Search for the cell housing the specified text and yield its [x, y] center coordinate. 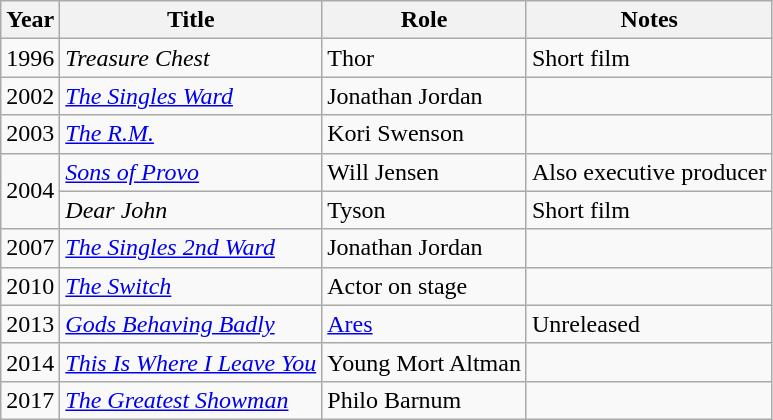
Actor on stage [424, 286]
1996 [30, 58]
Tyson [424, 210]
Young Mort Altman [424, 362]
Treasure Chest [191, 58]
2010 [30, 286]
Dear John [191, 210]
Role [424, 20]
The Singles 2nd Ward [191, 248]
2004 [30, 191]
Will Jensen [424, 172]
Notes [649, 20]
2017 [30, 400]
The R.M. [191, 134]
Gods Behaving Badly [191, 324]
Philo Barnum [424, 400]
Sons of Provo [191, 172]
2007 [30, 248]
Also executive producer [649, 172]
This Is Where I Leave You [191, 362]
The Greatest Showman [191, 400]
The Singles Ward [191, 96]
2002 [30, 96]
2003 [30, 134]
2013 [30, 324]
Title [191, 20]
Thor [424, 58]
The Switch [191, 286]
Unreleased [649, 324]
Kori Swenson [424, 134]
2014 [30, 362]
Ares [424, 324]
Year [30, 20]
